Find where the given text appears and provide that cell's center as [x, y] coordinate. 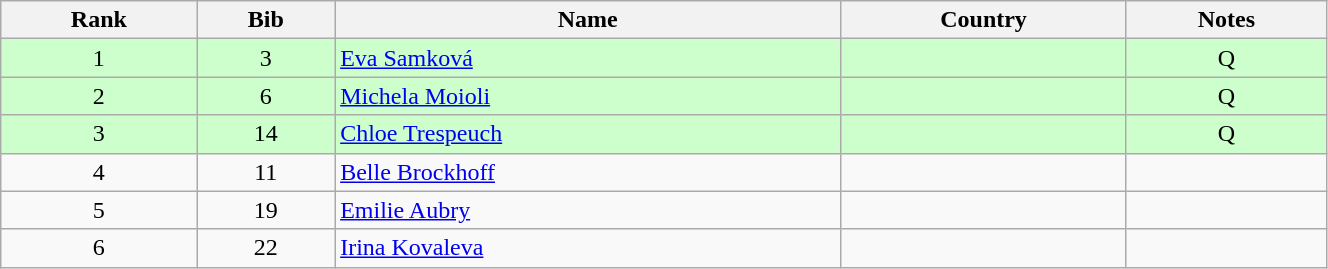
Belle Brockhoff [588, 172]
19 [266, 210]
Chloe Trespeuch [588, 134]
11 [266, 172]
Name [588, 20]
Country [984, 20]
14 [266, 134]
Notes [1226, 20]
Bib [266, 20]
Emilie Aubry [588, 210]
4 [99, 172]
Eva Samková [588, 58]
Irina Kovaleva [588, 248]
Rank [99, 20]
2 [99, 96]
Michela Moioli [588, 96]
5 [99, 210]
22 [266, 248]
1 [99, 58]
